Determine the [x, y] coordinate at the center of the cell enclosing the given text.  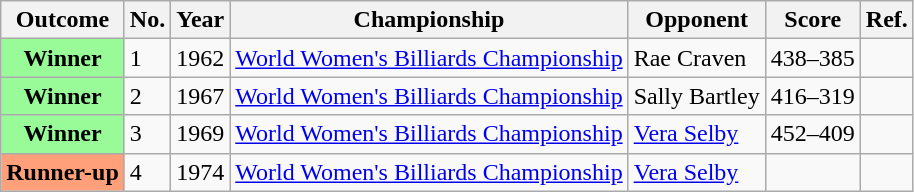
1 [147, 58]
1969 [200, 134]
1967 [200, 96]
4 [147, 172]
1962 [200, 58]
1974 [200, 172]
Championship [429, 20]
Runner-up [63, 172]
Year [200, 20]
452–409 [812, 134]
Ref. [886, 20]
Outcome [63, 20]
Opponent [696, 20]
No. [147, 20]
438–385 [812, 58]
2 [147, 96]
416–319 [812, 96]
3 [147, 134]
Sally Bartley [696, 96]
Score [812, 20]
Rae Craven [696, 58]
